Return (X, Y) of the center of cell containing provided text 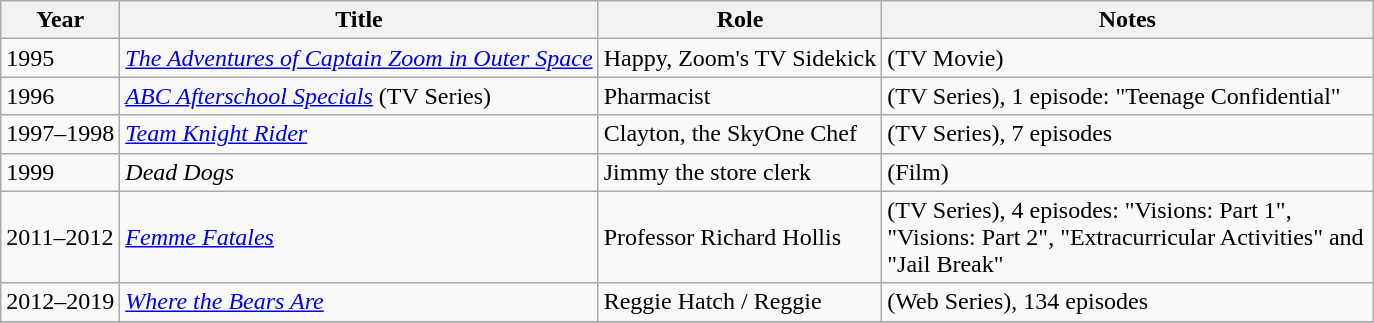
2012–2019 (60, 302)
Reggie Hatch / Reggie (740, 302)
The Adventures of Captain Zoom in Outer Space (359, 58)
Pharmacist (740, 96)
(TV Movie) (1128, 58)
Where the Bears Are (359, 302)
Professor Richard Hollis (740, 237)
ABC Afterschool Specials (TV Series) (359, 96)
Title (359, 20)
2011–2012 (60, 237)
Happy, Zoom's TV Sidekick (740, 58)
Role (740, 20)
Dead Dogs (359, 172)
(Web Series), 134 episodes (1128, 302)
(TV Series), 1 episode: "Teenage Confidential" (1128, 96)
Team Knight Rider (359, 134)
(TV Series), 4 episodes: "Visions: Part 1", "Visions: Part 2", "Extracurricular Activities" and "Jail Break" (1128, 237)
1996 (60, 96)
Year (60, 20)
1999 (60, 172)
(Film) (1128, 172)
1997–1998 (60, 134)
Notes (1128, 20)
Clayton, the SkyOne Chef (740, 134)
(TV Series), 7 episodes (1128, 134)
1995 (60, 58)
Femme Fatales (359, 237)
Jimmy the store clerk (740, 172)
